Find where the given text appears and provide that cell's center as [X, Y] coordinate. 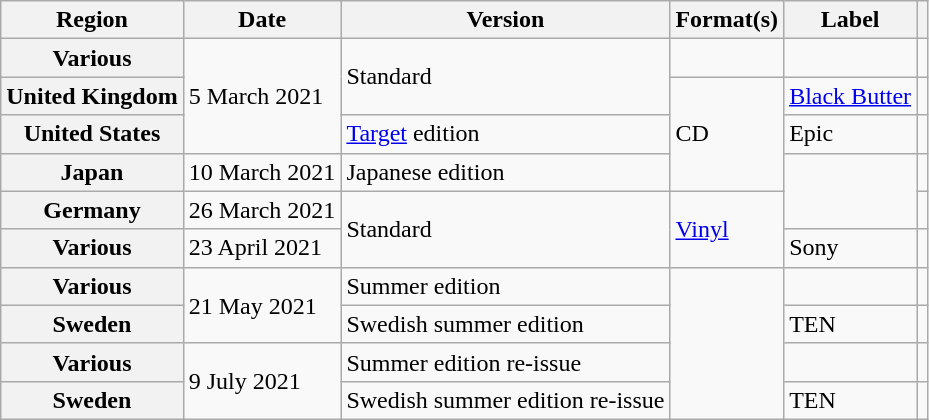
Summer edition re-issue [506, 362]
Epic [850, 134]
Japanese edition [506, 172]
Sony [850, 248]
Region [92, 20]
United States [92, 134]
United Kingdom [92, 96]
Version [506, 20]
Target edition [506, 134]
Japan [92, 172]
Swedish summer edition re-issue [506, 400]
9 July 2021 [262, 381]
Germany [92, 210]
Swedish summer edition [506, 324]
23 April 2021 [262, 248]
Summer edition [506, 286]
26 March 2021 [262, 210]
Format(s) [727, 20]
5 March 2021 [262, 96]
CD [727, 134]
Black Butter [850, 96]
Date [262, 20]
21 May 2021 [262, 305]
Vinyl [727, 229]
Label [850, 20]
10 March 2021 [262, 172]
